From the cell containing the given text, extract its center point as (X, Y) coordinate. 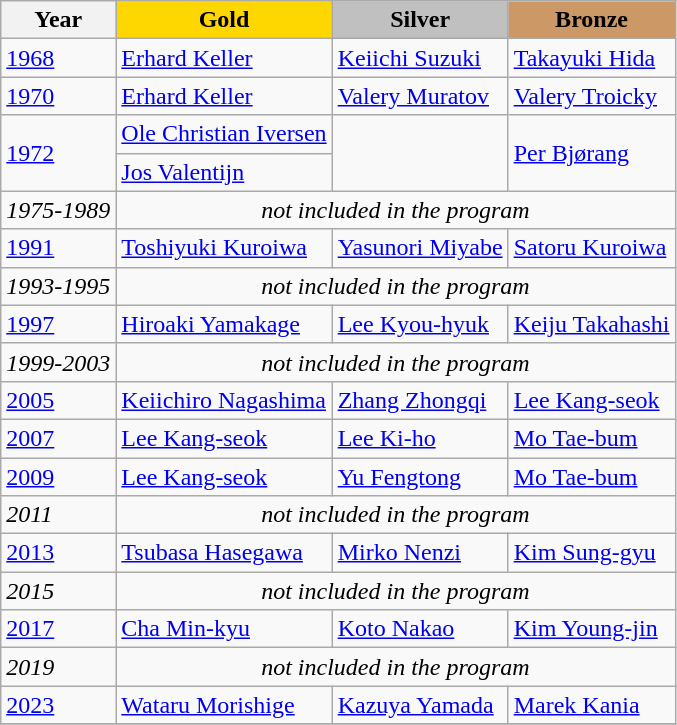
Yu Fengtong (420, 477)
1972 (58, 153)
Cha Min-kyu (224, 629)
2023 (58, 705)
1999-2003 (58, 362)
Lee Kyou-hyuk (420, 324)
Keiichi Suzuki (420, 58)
2005 (58, 400)
1968 (58, 58)
Wataru Morishige (224, 705)
Mirko Nenzi (420, 553)
Hiroaki Yamakage (224, 324)
2015 (58, 591)
1991 (58, 248)
Kim Sung-gyu (592, 553)
1975-1989 (58, 210)
Jos Valentijn (224, 172)
Yasunori Miyabe (420, 248)
Keiichiro Nagashima (224, 400)
Marek Kania (592, 705)
Year (58, 20)
Kim Young-jin (592, 629)
Bronze (592, 20)
Gold (224, 20)
2017 (58, 629)
2007 (58, 438)
Toshiyuki Kuroiwa (224, 248)
Lee Ki-ho (420, 438)
Satoru Kuroiwa (592, 248)
1997 (58, 324)
Valery Muratov (420, 96)
Tsubasa Hasegawa (224, 553)
1970 (58, 96)
2013 (58, 553)
Valery Troicky (592, 96)
Ole Christian Iversen (224, 134)
1993-1995 (58, 286)
Silver (420, 20)
Keiju Takahashi (592, 324)
Zhang Zhongqi (420, 400)
Per Bjørang (592, 153)
2009 (58, 477)
2019 (58, 667)
Koto Nakao (420, 629)
2011 (58, 515)
Takayuki Hida (592, 58)
Kazuya Yamada (420, 705)
